Return [x, y] of the center of cell containing provided text 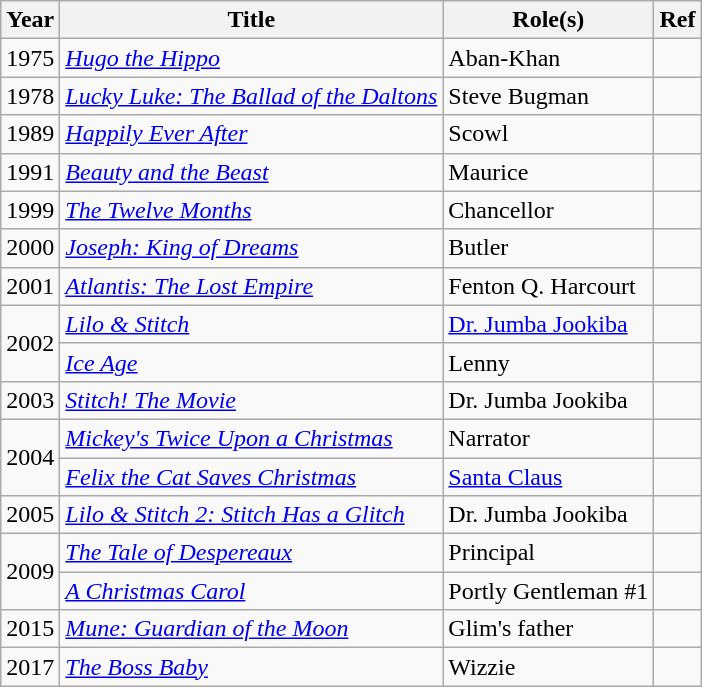
Hugo the Hippo [252, 58]
Wizzie [548, 667]
The Tale of Despereaux [252, 553]
Santa Claus [548, 477]
Scowl [548, 134]
Principal [548, 553]
Stitch! The Movie [252, 400]
Lucky Luke: The Ballad of the Daltons [252, 96]
Narrator [548, 438]
2001 [30, 286]
1989 [30, 134]
Role(s) [548, 20]
Lilo & Stitch 2: Stitch Has a Glitch [252, 515]
Glim's father [548, 629]
Title [252, 20]
Atlantis: The Lost Empire [252, 286]
Portly Gentleman #1 [548, 591]
Fenton Q. Harcourt [548, 286]
The Twelve Months [252, 210]
1978 [30, 96]
Felix the Cat Saves Christmas [252, 477]
1975 [30, 58]
Year [30, 20]
Ice Age [252, 362]
2015 [30, 629]
Joseph: King of Dreams [252, 248]
Ref [678, 20]
Steve Bugman [548, 96]
2003 [30, 400]
2009 [30, 572]
2017 [30, 667]
1999 [30, 210]
Aban-Khan [548, 58]
2002 [30, 343]
2000 [30, 248]
2005 [30, 515]
Beauty and the Beast [252, 172]
Chancellor [548, 210]
The Boss Baby [252, 667]
A Christmas Carol [252, 591]
Mune: Guardian of the Moon [252, 629]
Maurice [548, 172]
Lilo & Stitch [252, 324]
1991 [30, 172]
Butler [548, 248]
Mickey's Twice Upon a Christmas [252, 438]
2004 [30, 457]
Happily Ever After [252, 134]
Lenny [548, 362]
